Search for the cell housing the specified text and yield its [x, y] center coordinate. 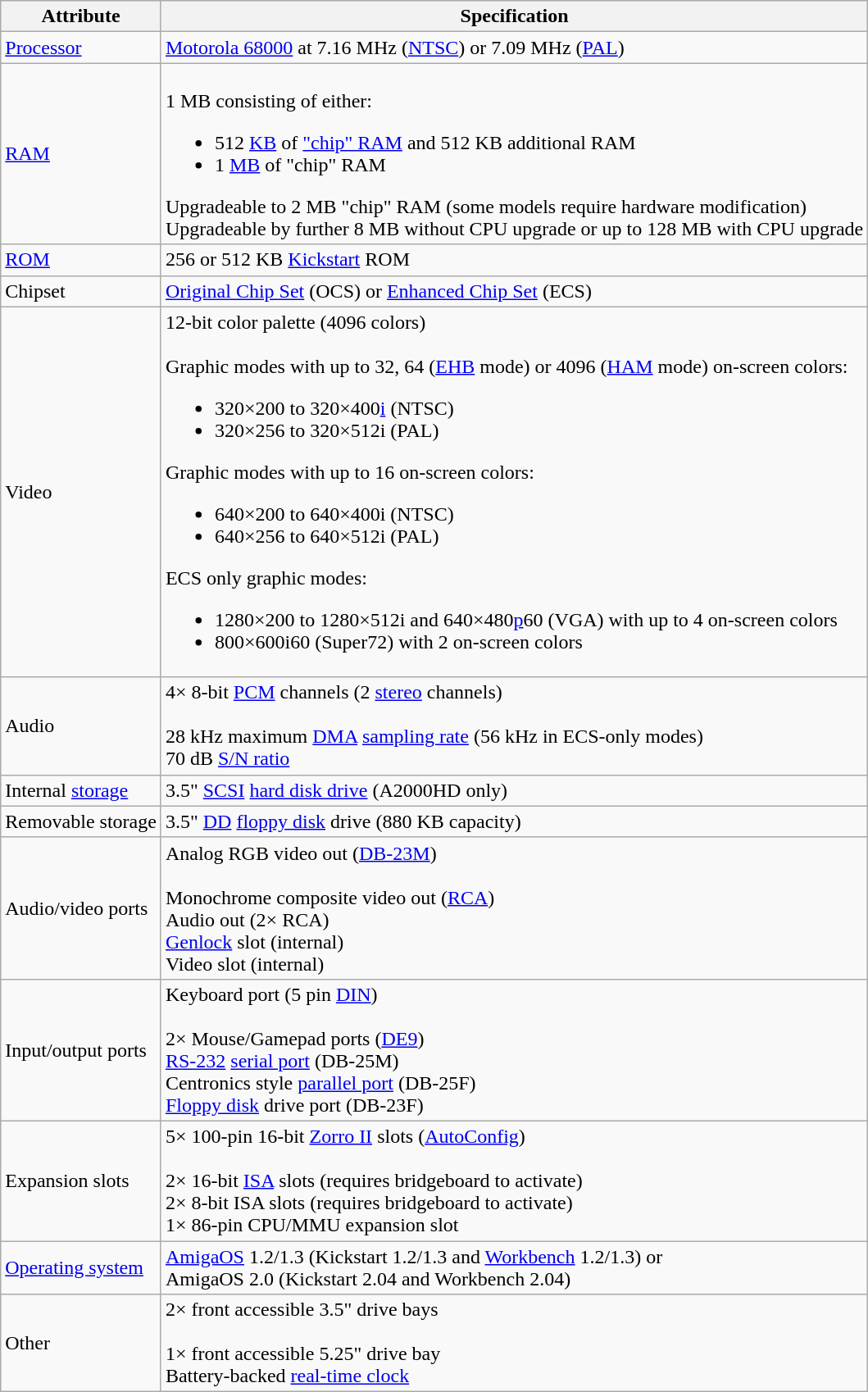
Removable storage [81, 821]
Specification [514, 16]
AmigaOS 1.2/1.3 (Kickstart 1.2/1.3 and Workbench 1.2/1.3) or AmigaOS 2.0 (Kickstart 2.04 and Workbench 2.04) [514, 1267]
Audio [81, 726]
Attribute [81, 16]
ROM [81, 260]
Analog RGB video out (DB-23M)Monochrome composite video out (RCA) Audio out (2× RCA) Genlock slot (internal) Video slot (internal) [514, 908]
Operating system [81, 1267]
Processor [81, 48]
Original Chip Set (OCS) or Enhanced Chip Set (ECS) [514, 291]
Motorola 68000 at 7.16 MHz (NTSC) or 7.09 MHz (PAL) [514, 48]
Expansion slots [81, 1180]
4× 8-bit PCM channels (2 stereo channels)28 kHz maximum DMA sampling rate (56 kHz in ECS-only modes) 70 dB S/N ratio [514, 726]
Video [81, 492]
3.5" DD floppy disk drive (880 KB capacity) [514, 821]
Input/output ports [81, 1049]
256 or 512 KB Kickstart ROM [514, 260]
Chipset [81, 291]
3.5" SCSI hard disk drive (A2000HD only) [514, 790]
2× front accessible 3.5" drive bays1× front accessible 5.25" drive bay Battery-backed real-time clock [514, 1343]
Other [81, 1343]
RAM [81, 154]
Internal storage [81, 790]
Audio/video ports [81, 908]
